Search for the cell housing the specified text and yield its (x, y) center coordinate. 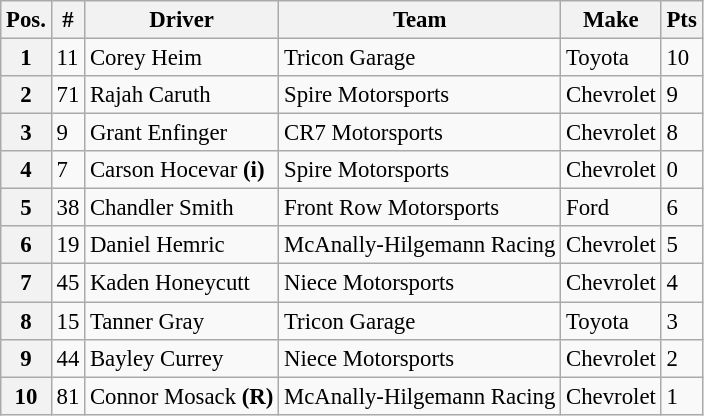
Daniel Hemric (182, 245)
Tanner Gray (182, 321)
81 (68, 396)
Carson Hocevar (i) (182, 170)
CR7 Motorsports (420, 133)
Rajah Caruth (182, 95)
Grant Enfinger (182, 133)
19 (68, 245)
Bayley Currey (182, 358)
15 (68, 321)
Ford (611, 208)
Pos. (26, 20)
Driver (182, 20)
Team (420, 20)
38 (68, 208)
Pts (682, 20)
Front Row Motorsports (420, 208)
45 (68, 283)
Corey Heim (182, 58)
Chandler Smith (182, 208)
Connor Mosack (R) (182, 396)
11 (68, 58)
Kaden Honeycutt (182, 283)
71 (68, 95)
# (68, 20)
44 (68, 358)
Make (611, 20)
0 (682, 170)
